Pinpoint the cell where the given text exists, returning its (x, y) midpoint coordinate. 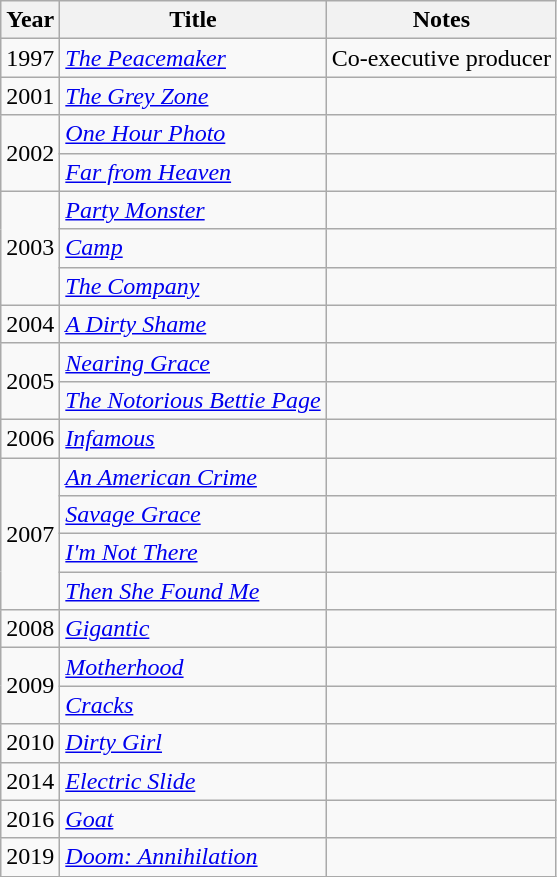
Then She Found Me (193, 591)
2005 (30, 381)
Goat (193, 819)
Title (193, 20)
Camp (193, 248)
A Dirty Shame (193, 324)
2014 (30, 781)
2019 (30, 857)
The Peacemaker (193, 58)
2003 (30, 248)
Infamous (193, 438)
Party Monster (193, 210)
2007 (30, 534)
Nearing Grace (193, 362)
2016 (30, 819)
The Company (193, 286)
Dirty Girl (193, 743)
The Grey Zone (193, 96)
1997 (30, 58)
2009 (30, 686)
2006 (30, 438)
2008 (30, 629)
Electric Slide (193, 781)
2002 (30, 153)
2010 (30, 743)
Co-executive producer (441, 58)
One Hour Photo (193, 134)
Doom: Annihilation (193, 857)
An American Crime (193, 477)
Far from Heaven (193, 172)
Cracks (193, 705)
2001 (30, 96)
I'm Not There (193, 553)
Gigantic (193, 629)
Year (30, 20)
Motherhood (193, 667)
2004 (30, 324)
The Notorious Bettie Page (193, 400)
Notes (441, 20)
Savage Grace (193, 515)
